Provide the (X, Y) coordinate of the cell's center where the given text is located.  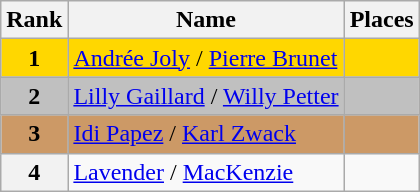
Andrée Joly / Pierre Brunet (206, 58)
Idi Papez / Karl Zwack (206, 134)
Lavender / MacKenzie (206, 172)
1 (34, 58)
Lilly Gaillard / Willy Petter (206, 96)
4 (34, 172)
Rank (34, 20)
Name (206, 20)
Places (382, 20)
2 (34, 96)
3 (34, 134)
